Pinpoint the cell where the given text exists, returning its [X, Y] midpoint coordinate. 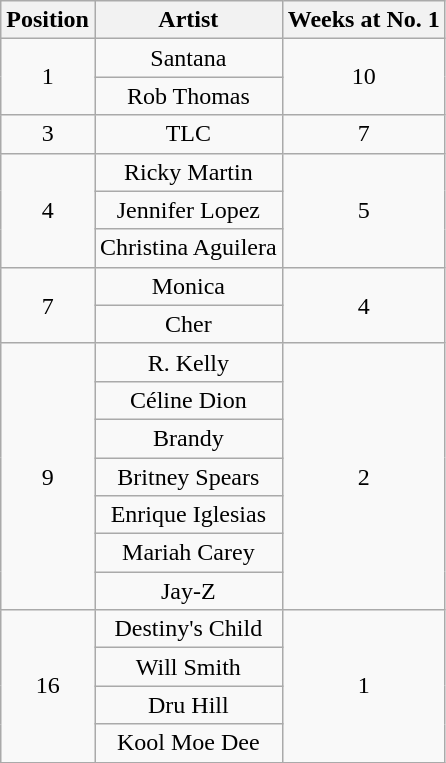
5 [364, 210]
Britney Spears [188, 477]
Christina Aguilera [188, 248]
Ricky Martin [188, 172]
Weeks at No. 1 [364, 20]
Position [48, 20]
Mariah Carey [188, 553]
Dru Hill [188, 705]
Monica [188, 286]
2 [364, 476]
Enrique Iglesias [188, 515]
Brandy [188, 438]
Kool Moe Dee [188, 743]
Destiny's Child [188, 629]
16 [48, 686]
Céline Dion [188, 400]
Will Smith [188, 667]
9 [48, 476]
Jay-Z [188, 591]
Rob Thomas [188, 96]
Artist [188, 20]
R. Kelly [188, 362]
Jennifer Lopez [188, 210]
3 [48, 134]
10 [364, 77]
TLC [188, 134]
Santana [188, 58]
Cher [188, 324]
